Find where the given text appears and provide that cell's center as [X, Y] coordinate. 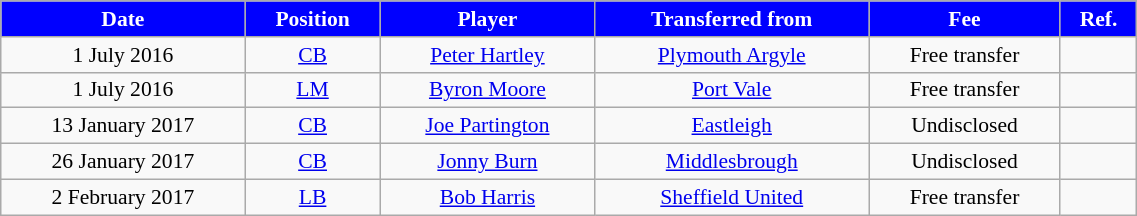
Fee [965, 19]
Jonny Burn [488, 162]
LB [312, 197]
2 February 2017 [123, 197]
Sheffield United [732, 197]
13 January 2017 [123, 126]
Joe Partington [488, 126]
LM [312, 90]
Player [488, 19]
Middlesbrough [732, 162]
Transferred from [732, 19]
Ref. [1098, 19]
Port Vale [732, 90]
Peter Hartley [488, 55]
Position [312, 19]
Date [123, 19]
Plymouth Argyle [732, 55]
Eastleigh [732, 126]
Bob Harris [488, 197]
Byron Moore [488, 90]
26 January 2017 [123, 162]
